Determine the (X, Y) coordinate at the center of the cell enclosing the given text.  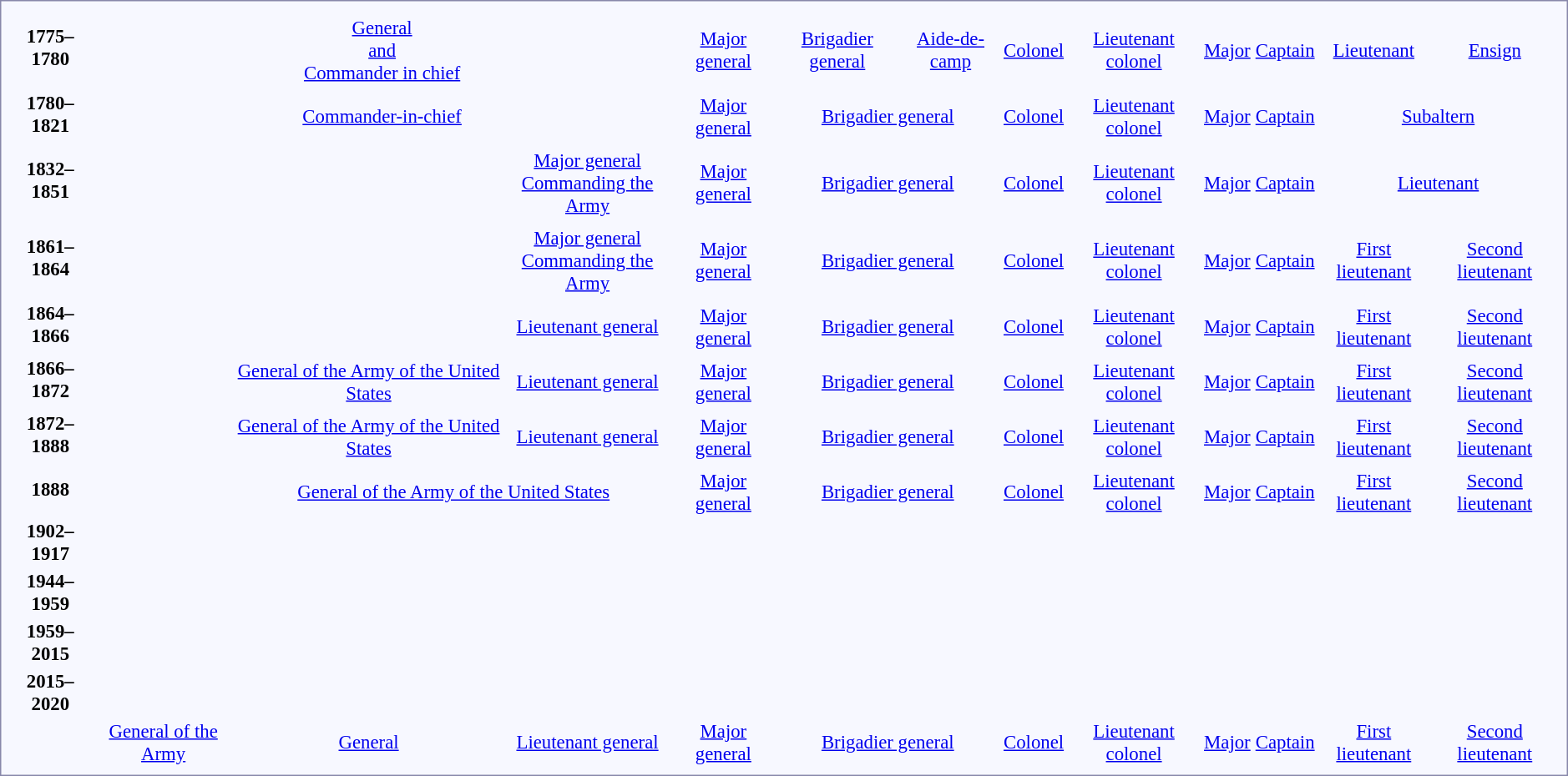
1872–1888 (50, 434)
1861–1864 (50, 258)
General of the Army (164, 743)
2015–2020 (50, 693)
1888 (50, 489)
Aide-de-camp (951, 50)
1832–1851 (50, 180)
General (369, 743)
1866–1872 (50, 379)
Commander-in-chief (382, 117)
1959–2015 (50, 642)
1780–1821 (50, 113)
GeneralandCommander in chief (382, 50)
Ensign (1495, 50)
1775–1780 (50, 48)
1944–1959 (50, 592)
Subaltern (1438, 117)
1864–1866 (50, 324)
1902–1917 (50, 542)
